Capture the cell that displays the provided text and extract its [X, Y] central coordinate. 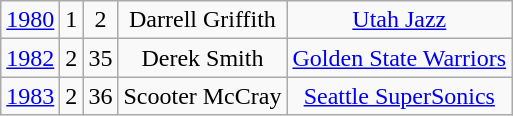
1 [72, 20]
Utah Jazz [400, 20]
Scooter McCray [202, 96]
Golden State Warriors [400, 58]
36 [100, 96]
Darrell Griffith [202, 20]
1983 [30, 96]
Derek Smith [202, 58]
1982 [30, 58]
Seattle SuperSonics [400, 96]
1980 [30, 20]
35 [100, 58]
